Capture the cell that displays the provided text and extract its [X, Y] central coordinate. 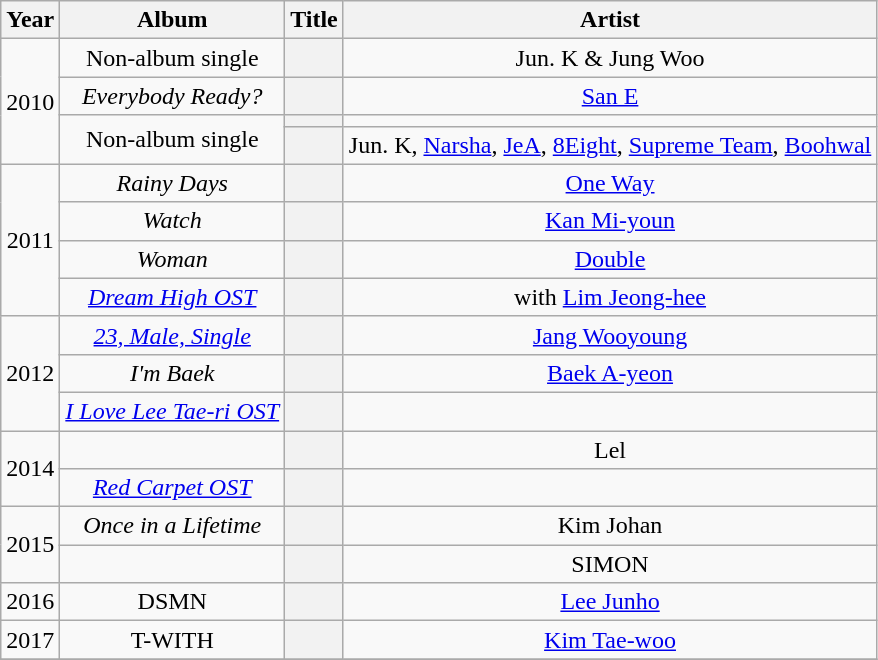
2015 [30, 545]
Rainy Days [172, 183]
2017 [30, 640]
San E [610, 96]
Jun. K, Narsha, JeA, 8Eight, Supreme Team, Boohwal [610, 145]
Jang Wooyoung [610, 335]
Year [30, 20]
Watch [172, 221]
Kim Tae-woo [610, 640]
23, Male, Single [172, 335]
DSMN [172, 602]
I Love Lee Tae-ri OST [172, 411]
Once in a Lifetime [172, 526]
2014 [30, 468]
2012 [30, 373]
Artist [610, 20]
SIMON [610, 564]
with Lim Jeong-hee [610, 297]
Lel [610, 449]
Everybody Ready? [172, 96]
Dream High OST [172, 297]
One Way [610, 183]
Double [610, 259]
Red Carpet OST [172, 488]
Kan Mi-youn [610, 221]
Album [172, 20]
Title [314, 20]
T-WITH [172, 640]
I'm Baek [172, 373]
Baek A-yeon [610, 373]
2011 [30, 240]
Kim Johan [610, 526]
2016 [30, 602]
Woman [172, 259]
2010 [30, 102]
Lee Junho [610, 602]
Jun. K & Jung Woo [610, 58]
